From the cell containing the given text, extract its center point as (x, y) coordinate. 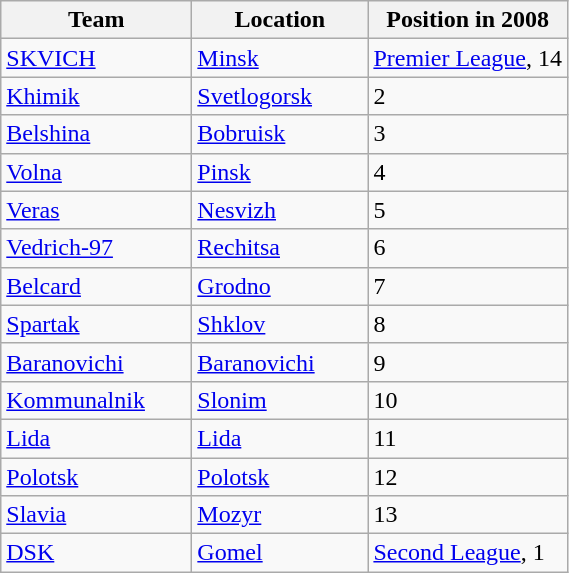
Premier League, 14 (468, 58)
Belshina (96, 134)
Second League, 1 (468, 553)
SKVICH (96, 58)
3 (468, 134)
Volna (96, 172)
Mozyr (280, 515)
Veras (96, 210)
Shklov (280, 324)
13 (468, 515)
Belcard (96, 286)
Kommunalnik (96, 400)
5 (468, 210)
4 (468, 172)
Gomel (280, 553)
6 (468, 248)
2 (468, 96)
Khimik (96, 96)
Location (280, 20)
DSK (96, 553)
8 (468, 324)
Position in 2008 (468, 20)
9 (468, 362)
Team (96, 20)
Minsk (280, 58)
Slonim (280, 400)
Grodno (280, 286)
Vedrich-97 (96, 248)
10 (468, 400)
Rechitsa (280, 248)
Nesvizh (280, 210)
Svetlogorsk (280, 96)
Spartak (96, 324)
Pinsk (280, 172)
7 (468, 286)
12 (468, 477)
Slavia (96, 515)
11 (468, 438)
Bobruisk (280, 134)
